From the cell containing the given text, extract its center point as [x, y] coordinate. 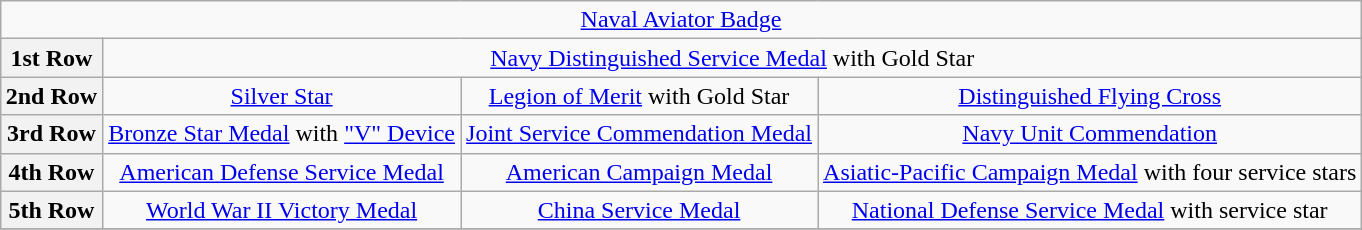
Asiatic-Pacific Campaign Medal with four service stars [1090, 172]
Joint Service Commendation Medal [640, 134]
4th Row [51, 172]
China Service Medal [640, 210]
World War II Victory Medal [282, 210]
Distinguished Flying Cross [1090, 96]
Naval Aviator Badge [681, 20]
2nd Row [51, 96]
Navy Distinguished Service Medal with Gold Star [732, 58]
National Defense Service Medal with service star [1090, 210]
1st Row [51, 58]
American Defense Service Medal [282, 172]
5th Row [51, 210]
American Campaign Medal [640, 172]
3rd Row [51, 134]
Legion of Merit with Gold Star [640, 96]
Bronze Star Medal with "V" Device [282, 134]
Silver Star [282, 96]
Navy Unit Commendation [1090, 134]
